Capture the cell that displays the provided text and extract its (X, Y) central coordinate. 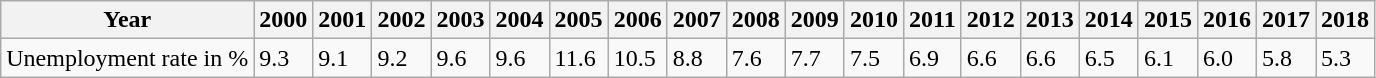
9.3 (284, 58)
Year (128, 20)
2002 (402, 20)
2008 (756, 20)
2018 (1346, 20)
2007 (696, 20)
2000 (284, 20)
2005 (578, 20)
2009 (814, 20)
7.7 (814, 58)
Unemployment rate in % (128, 58)
2016 (1226, 20)
9.2 (402, 58)
2003 (460, 20)
2013 (1050, 20)
10.5 (638, 58)
2010 (874, 20)
2004 (520, 20)
5.3 (1346, 58)
2015 (1168, 20)
8.8 (696, 58)
9.1 (342, 58)
2006 (638, 20)
2001 (342, 20)
2011 (932, 20)
6.5 (1108, 58)
2012 (990, 20)
5.8 (1286, 58)
2014 (1108, 20)
7.5 (874, 58)
6.1 (1168, 58)
6.0 (1226, 58)
7.6 (756, 58)
2017 (1286, 20)
6.9 (932, 58)
11.6 (578, 58)
